Scan for the cell matching the given text and deliver its [x, y] coordinate at center. 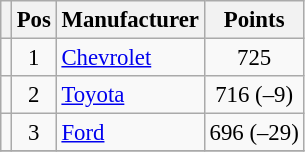
3 [34, 133]
Ford [130, 133]
Points [254, 20]
725 [254, 58]
Toyota [130, 95]
2 [34, 95]
716 (–9) [254, 95]
Pos [34, 20]
Manufacturer [130, 20]
1 [34, 58]
Chevrolet [130, 58]
696 (–29) [254, 133]
